Locate the cell with the specified text and output its (X, Y) center coordinate. 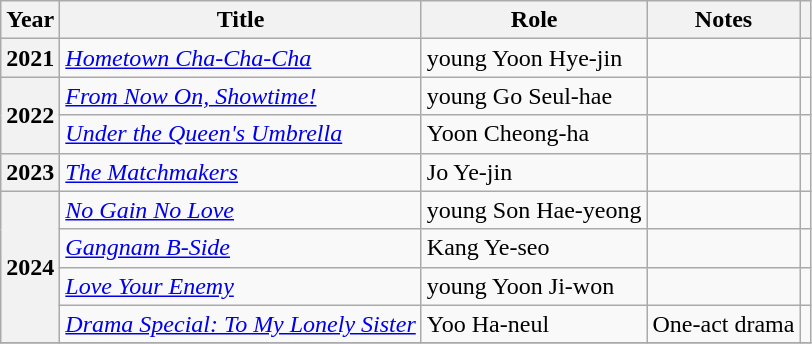
Title (240, 20)
The Matchmakers (240, 172)
Hometown Cha-Cha-Cha (240, 58)
Year (30, 20)
No Gain No Love (240, 210)
Yoon Cheong-ha (534, 134)
2021 (30, 58)
Love Your Enemy (240, 286)
Kang Ye-seo (534, 248)
Under the Queen's Umbrella (240, 134)
young Son Hae-yeong (534, 210)
Gangnam B-Side (240, 248)
Jo Ye-jin (534, 172)
2023 (30, 172)
young Yoon Ji-won (534, 286)
Role (534, 20)
One-act drama (724, 324)
2022 (30, 115)
Notes (724, 20)
From Now On, Showtime! (240, 96)
young Yoon Hye-jin (534, 58)
Drama Special: To My Lonely Sister (240, 324)
2024 (30, 267)
Yoo Ha-neul (534, 324)
young Go Seul-hae (534, 96)
